Extract the [x, y] coordinate from the center of the cell holding the provided text.  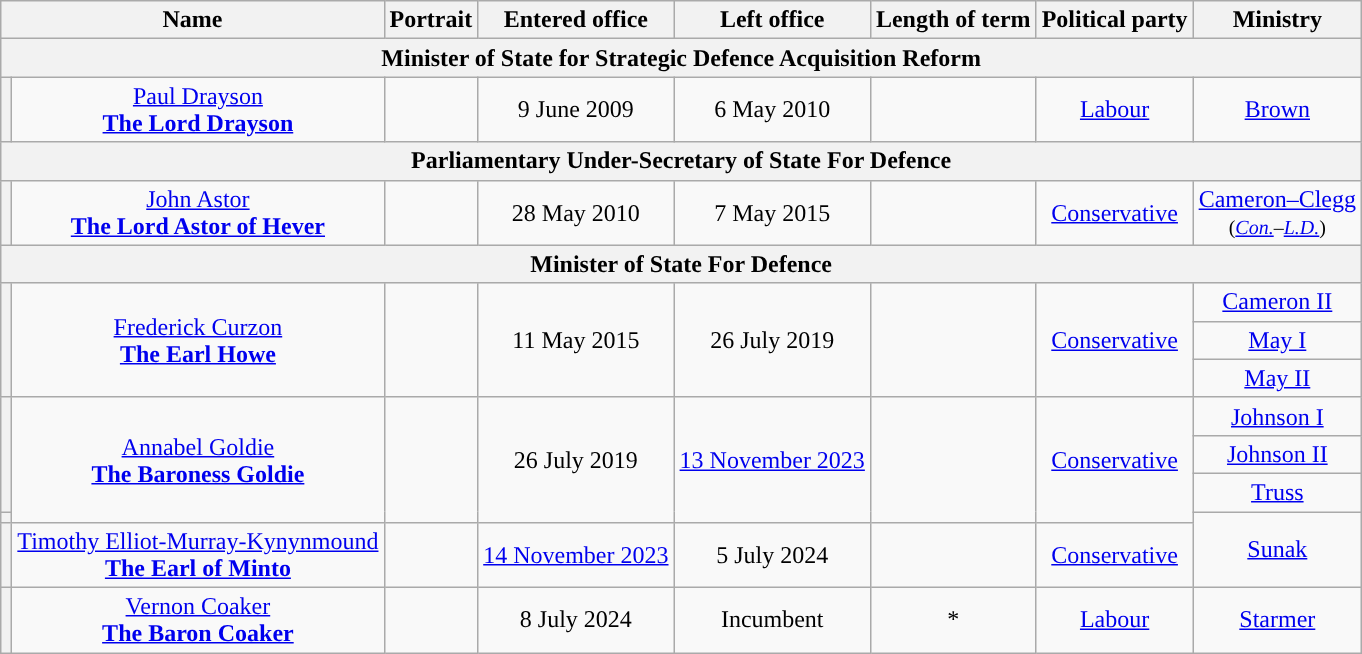
Cameron–Clegg(Con.–L.D.) [1277, 212]
Timothy Elliot-Murray-KynynmoundThe Earl of Minto [198, 556]
Political party [1114, 20]
Frederick Curzon The Earl Howe [198, 340]
Left office [772, 20]
May II [1277, 378]
14 November 2023 [576, 556]
May I [1277, 340]
13 November 2023 [772, 460]
Truss [1277, 492]
Vernon CoakerThe Baron Coaker [198, 620]
* [953, 620]
Cameron II [1277, 302]
Johnson I [1277, 416]
Minister of State for Strategic Defence Acquisition Reform [682, 58]
Incumbent [772, 620]
Johnson II [1277, 454]
Length of term [953, 20]
Annabel Goldie The Baroness Goldie [198, 460]
6 May 2010 [772, 110]
9 June 2009 [576, 110]
Name [192, 20]
11 May 2015 [576, 340]
8 July 2024 [576, 620]
7 May 2015 [772, 212]
Minister of State For Defence [682, 264]
28 May 2010 [576, 212]
Brown [1277, 110]
John Astor The Lord Astor of Hever [198, 212]
Paul Drayson The Lord Drayson [198, 110]
Starmer [1277, 620]
Portrait [431, 20]
Ministry [1277, 20]
Entered office [576, 20]
Sunak [1277, 550]
Parliamentary Under-Secretary of State For Defence [682, 161]
5 July 2024 [772, 556]
